Return (X, Y) of the center of cell containing provided text 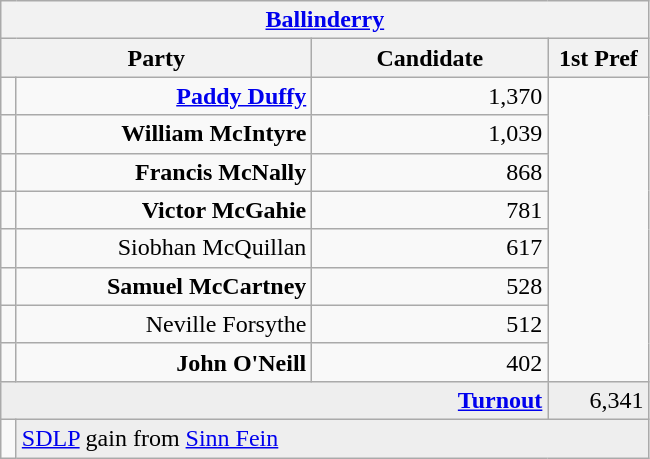
Turnout (274, 400)
SDLP gain from Sinn Fein (332, 438)
Candidate (430, 58)
6,341 (598, 400)
Victor McGahie (164, 210)
402 (430, 362)
1st Pref (598, 58)
512 (430, 324)
Samuel McCartney (164, 286)
Siobhan McQuillan (164, 248)
868 (430, 172)
Ballinderry (325, 20)
617 (430, 248)
528 (430, 286)
Party (156, 58)
William McIntyre (164, 134)
John O'Neill (164, 362)
781 (430, 210)
Paddy Duffy (164, 96)
Neville Forsythe (164, 324)
1,370 (430, 96)
1,039 (430, 134)
Francis McNally (164, 172)
